Return [X, Y] of the center of cell containing provided text 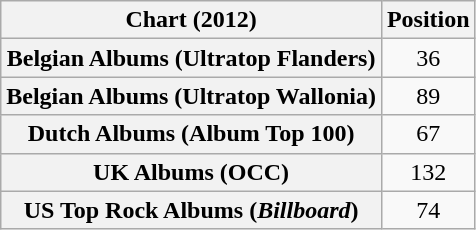
Dutch Albums (Album Top 100) [192, 134]
Chart (2012) [192, 20]
Belgian Albums (Ultratop Flanders) [192, 58]
67 [428, 134]
36 [428, 58]
US Top Rock Albums (Billboard) [192, 210]
Position [428, 20]
Belgian Albums (Ultratop Wallonia) [192, 96]
UK Albums (OCC) [192, 172]
89 [428, 96]
74 [428, 210]
132 [428, 172]
